Pinpoint the cell where the given text exists, returning its (x, y) midpoint coordinate. 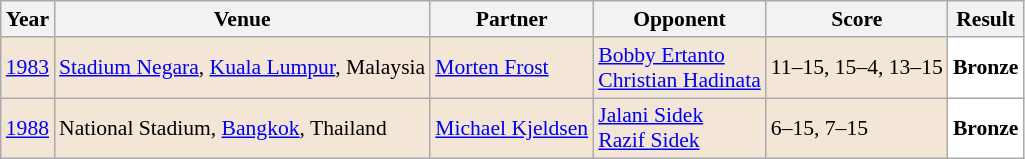
Michael Kjeldsen (512, 128)
Bobby Ertanto Christian Hadinata (680, 68)
Partner (512, 19)
Stadium Negara, Kuala Lumpur, Malaysia (242, 68)
Venue (242, 19)
11–15, 15–4, 13–15 (857, 68)
1988 (28, 128)
Score (857, 19)
Opponent (680, 19)
6–15, 7–15 (857, 128)
Morten Frost (512, 68)
Year (28, 19)
Jalani Sidek Razif Sidek (680, 128)
Result (986, 19)
1983 (28, 68)
National Stadium, Bangkok, Thailand (242, 128)
